Provide the [x, y] coordinate of the cell's center where the given text is located.  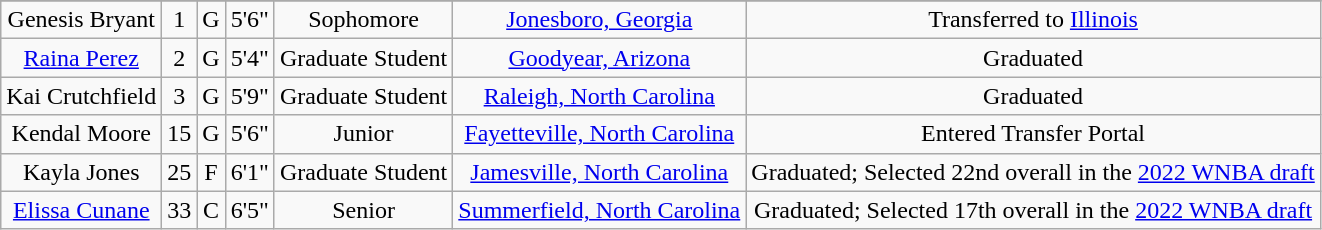
Jonesboro, Georgia [600, 20]
25 [180, 172]
Summerfield, North Carolina [600, 210]
Goodyear, Arizona [600, 58]
5'9" [250, 96]
3 [180, 96]
Jamesville, North Carolina [600, 172]
6'5" [250, 210]
Graduated; Selected 22nd overall in the 2022 WNBA draft [1033, 172]
Elissa Cunane [82, 210]
Kendal Moore [82, 134]
Genesis Bryant [82, 20]
1 [180, 20]
Raina Perez [82, 58]
Kai Crutchfield [82, 96]
6'1" [250, 172]
2 [180, 58]
Kayla Jones [82, 172]
15 [180, 134]
Raleigh, North Carolina [600, 96]
Sophomore [363, 20]
Fayetteville, North Carolina [600, 134]
Entered Transfer Portal [1033, 134]
Graduated; Selected 17th overall in the 2022 WNBA draft [1033, 210]
Senior [363, 210]
C [211, 210]
33 [180, 210]
5'4" [250, 58]
F [211, 172]
Junior [363, 134]
Transferred to Illinois [1033, 20]
